Return [X, Y] of the center of cell containing provided text 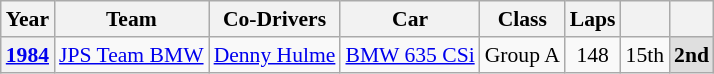
Co-Drivers [275, 19]
2nd [692, 55]
Laps [593, 19]
148 [593, 55]
Car [410, 19]
1984 [28, 55]
Year [28, 19]
JPS Team BMW [132, 55]
Class [522, 19]
Team [132, 19]
BMW 635 CSi [410, 55]
Denny Hulme [275, 55]
15th [646, 55]
Group A [522, 55]
